Identify which cell holds the provided text, then report its (x, y) central coordinate. 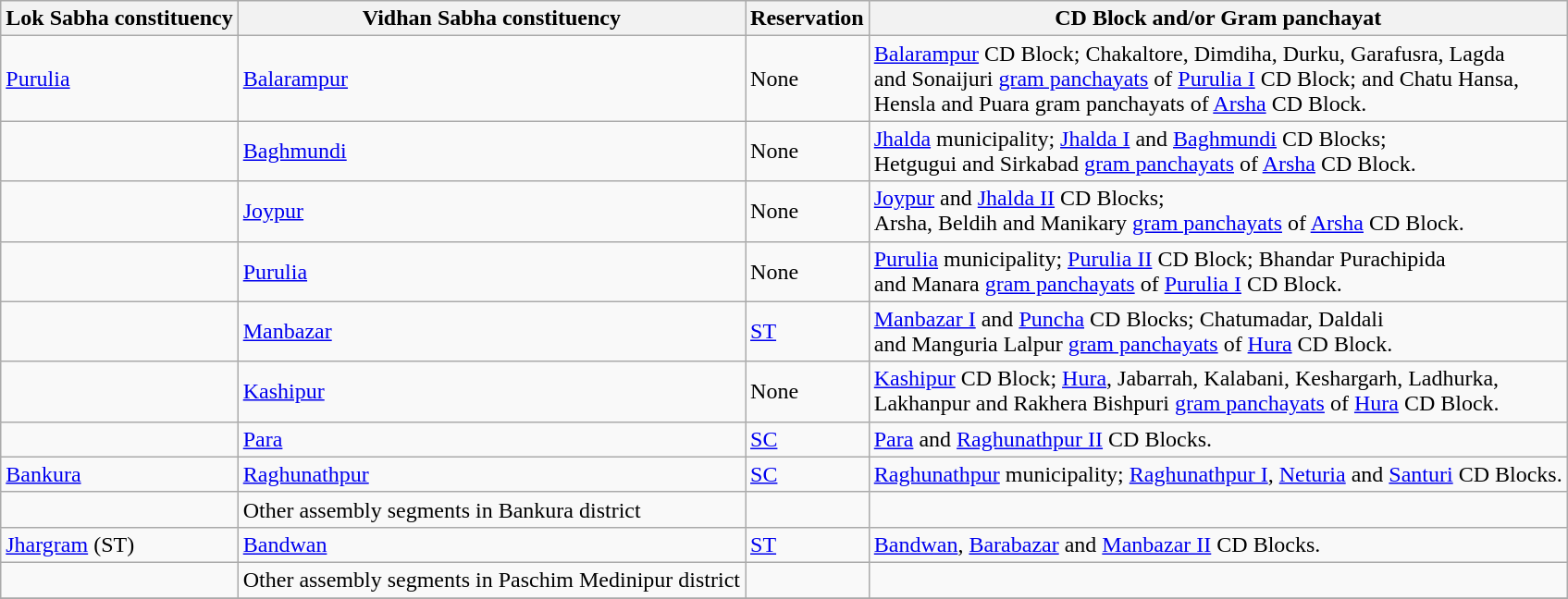
Kashipur (491, 392)
Other assembly segments in Paschim Medinipur district (491, 580)
Jhalda municipality; Jhalda I and Baghmundi CD Blocks; Hetgugui and Sirkabad gram panchayats of Arsha CD Block. (1217, 152)
Joypur and Jhalda II CD Blocks; Arsha, Beldih and Manikary gram panchayats of Arsha CD Block. (1217, 211)
Jhargram (ST) (119, 544)
Bankura (119, 474)
Baghmundi (491, 152)
Bandwan, Barabazar and Manbazar II CD Blocks. (1217, 544)
Lok Sabha constituency (119, 18)
Raghunathpur municipality; Raghunathpur I, Neturia and Santuri CD Blocks. (1217, 474)
Vidhan Sabha constituency (491, 18)
CD Block and/or Gram panchayat (1217, 18)
Other assembly segments in Bankura district (491, 509)
Manbazar (491, 331)
Raghunathpur (491, 474)
Reservation (808, 18)
Bandwan (491, 544)
Para and Raghunathpur II CD Blocks. (1217, 439)
Purulia municipality; Purulia II CD Block; Bhandar Purachipidaand Manara gram panchayats of Purulia I CD Block. (1217, 272)
Para (491, 439)
Joypur (491, 211)
Balarampur (491, 79)
Kashipur CD Block; Hura, Jabarrah, Kalabani, Keshargarh, Ladhurka, Lakhanpur and Rakhera Bishpuri gram panchayats of Hura CD Block. (1217, 392)
Manbazar I and Puncha CD Blocks; Chatumadar, Daldali and Manguria Lalpur gram panchayats of Hura CD Block. (1217, 331)
